Return the (x, y) coordinate for the center point of the cell that contains the specified text.  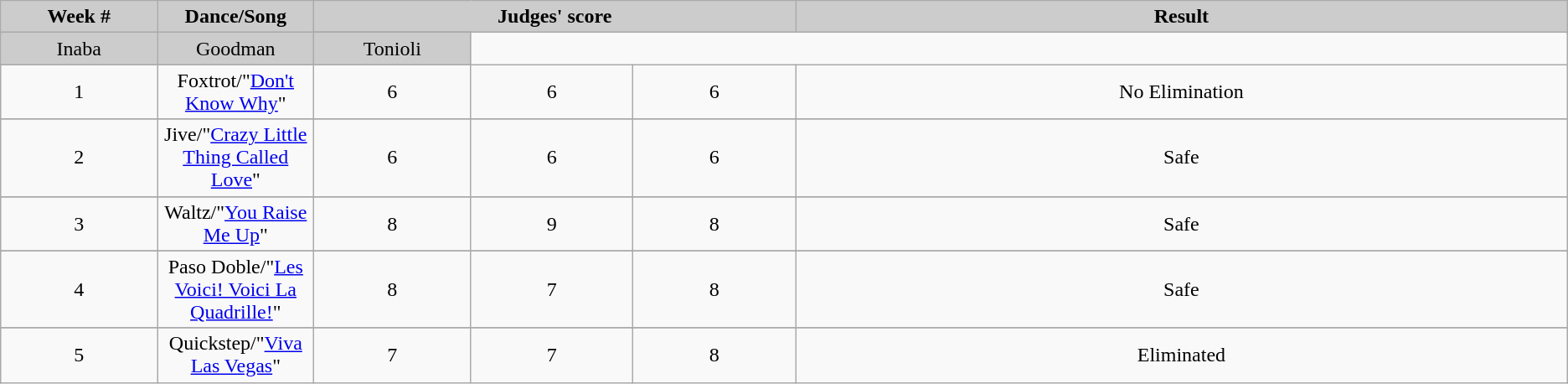
Waltz/"You Raise Me Up" (236, 223)
Dance/Song (236, 17)
Week # (79, 17)
Foxtrot/"Don't Know Why" (236, 92)
Result (1182, 17)
2 (79, 158)
4 (79, 289)
3 (79, 223)
9 (552, 223)
Goodman (236, 49)
Eliminated (1182, 355)
Tonioli (392, 49)
Quickstep/"Viva Las Vegas" (236, 355)
Inaba (79, 49)
Jive/"Crazy Little Thing Called Love" (236, 158)
Paso Doble/"Les Voici! Voici La Quadrille!" (236, 289)
No Elimination (1182, 92)
Judges' score (554, 17)
1 (79, 92)
5 (79, 355)
